Provide the [X, Y] coordinate of the cell's center where the given text is located.  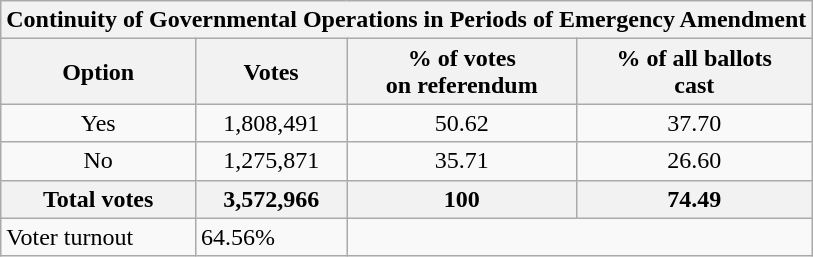
26.60 [694, 161]
Voter turnout [98, 237]
No [98, 161]
50.62 [462, 123]
3,572,966 [272, 199]
74.49 [694, 199]
Option [98, 72]
% of voteson referendum [462, 72]
1,275,871 [272, 161]
37.70 [694, 123]
Votes [272, 72]
Total votes [98, 199]
100 [462, 199]
64.56% [272, 237]
1,808,491 [272, 123]
Continuity of Governmental Operations in Periods of Emergency Amendment [406, 20]
35.71 [462, 161]
Yes [98, 123]
% of all ballotscast [694, 72]
